Return the [X, Y] coordinate for the center point of the cell that contains the specified text.  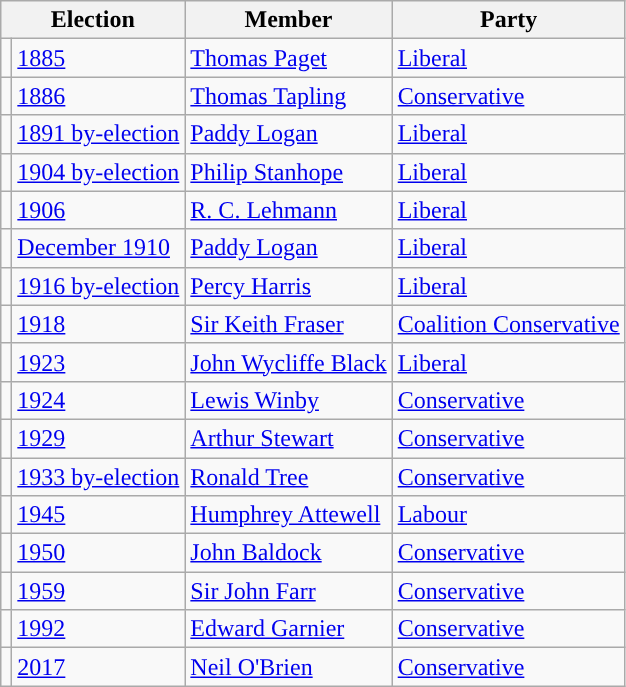
2017 [98, 667]
1891 by-election [98, 134]
1918 [98, 324]
1933 by-election [98, 477]
Coalition Conservative [508, 324]
1945 [98, 515]
1906 [98, 210]
December 1910 [98, 248]
1950 [98, 553]
1886 [98, 96]
Ronald Tree [288, 477]
Sir John Farr [288, 591]
Lewis Winby [288, 400]
1959 [98, 591]
1885 [98, 58]
Election [93, 20]
Philip Stanhope [288, 172]
Thomas Paget [288, 58]
Percy Harris [288, 286]
John Baldock [288, 553]
Member [288, 20]
R. C. Lehmann [288, 210]
1904 by-election [98, 172]
1923 [98, 362]
Arthur Stewart [288, 438]
1916 by-election [98, 286]
John Wycliffe Black [288, 362]
1992 [98, 629]
Party [508, 20]
Thomas Tapling [288, 96]
Neil O'Brien [288, 667]
Sir Keith Fraser [288, 324]
Edward Garnier [288, 629]
Humphrey Attewell [288, 515]
Labour [508, 515]
1924 [98, 400]
1929 [98, 438]
